Output the (X, Y) coordinate of the center of the cell containing the given text.  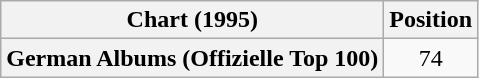
German Albums (Offizielle Top 100) (192, 58)
Position (431, 20)
Chart (1995) (192, 20)
74 (431, 58)
